For the text-containing cell, return its midpoint in [x, y] coordinate format. 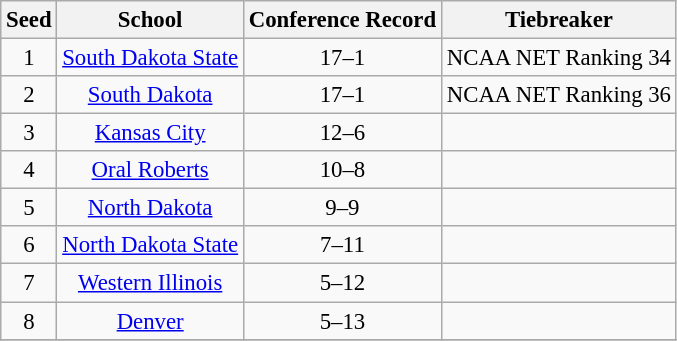
3 [29, 133]
5–12 [342, 283]
Seed [29, 20]
South Dakota State [150, 58]
North Dakota State [150, 245]
NCAA NET Ranking 36 [558, 95]
5 [29, 208]
North Dakota [150, 208]
Tiebreaker [558, 20]
Denver [150, 321]
Conference Record [342, 20]
Western Illinois [150, 283]
7–11 [342, 245]
Kansas City [150, 133]
7 [29, 283]
9–9 [342, 208]
Oral Roberts [150, 170]
6 [29, 245]
5–13 [342, 321]
NCAA NET Ranking 34 [558, 58]
8 [29, 321]
School [150, 20]
1 [29, 58]
12–6 [342, 133]
South Dakota [150, 95]
4 [29, 170]
10–8 [342, 170]
2 [29, 95]
